Output the (X, Y) coordinate of the center of the cell containing the given text.  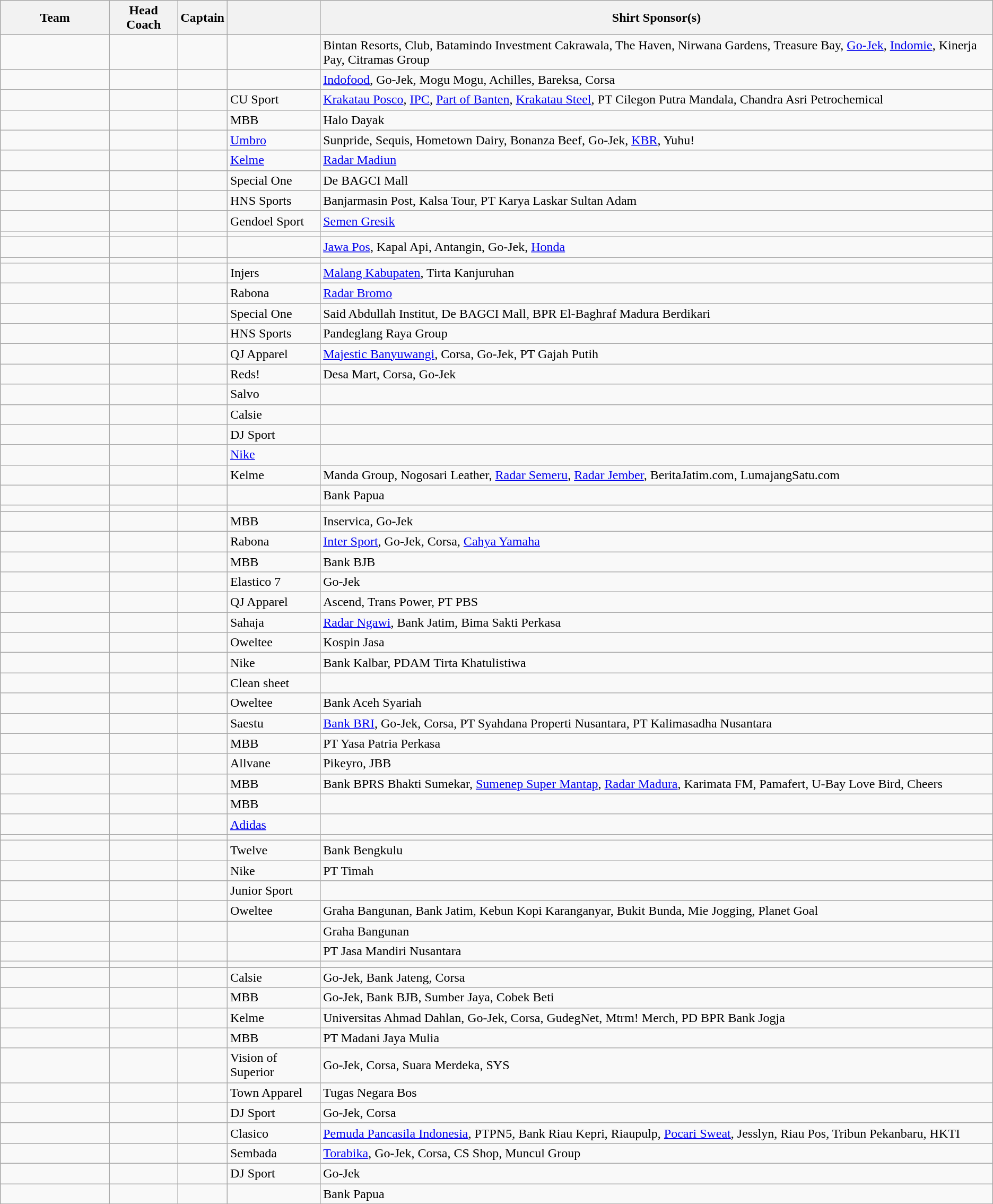
Bank BPRS Bhakti Sumekar, Sumenep Super Mantap, Radar Madura, Karimata FM, Pamafert, U-Bay Love Bird, Cheers (657, 784)
De BAGCI Mall (657, 180)
Said Abdullah Institut, De BAGCI Mall, BPR El-Baghraf Madura Berdikari (657, 314)
Twelve (274, 850)
Bintan Resorts, Club, Batamindo Investment Cakrawala, The Haven, Nirwana Gardens, Treasure Bay, Go-Jek, Indomie, Kinerja Pay, Citramas Group (657, 52)
Town Apparel (274, 1093)
Ascend, Trans Power, PT PBS (657, 602)
Radar Ngawi, Bank Jatim, Bima Sakti Perkasa (657, 622)
PT Jasa Mandiri Nusantara (657, 951)
Indofood, Go-Jek, Mogu Mogu, Achilles, Bareksa, Corsa (657, 80)
Bank BJB (657, 562)
Sunpride, Sequis, Hometown Dairy, Bonanza Beef, Go-Jek, KBR, Yuhu! (657, 140)
Sembada (274, 1153)
Sahaja (274, 622)
Radar Bromo (657, 293)
Radar Madiun (657, 160)
Tugas Negara Bos (657, 1093)
Salvo (274, 394)
Go-Jek, Bank BJB, Sumber Jaya, Cobek Beti (657, 998)
Graha Bangunan (657, 931)
Head Coach (143, 18)
Bank BRI, Go-Jek, Corsa, PT Syahdana Properti Nusantara, PT Kalimasadha Nusantara (657, 723)
Krakatau Posco, IPC, Part of Banten, Krakatau Steel, PT Cilegon Putra Mandala, Chandra Asri Petrochemical (657, 100)
Jawa Pos, Kapal Api, Antangin, Go-Jek, Honda (657, 247)
Desa Mart, Corsa, Go-Jek (657, 374)
Pikeyro, JBB (657, 764)
Umbro (274, 140)
Shirt Sponsor(s) (657, 18)
Gendoel Sport (274, 221)
Malang Kabupaten, Tirta Kanjuruhan (657, 273)
Clasico (274, 1133)
Saestu (274, 723)
Allvane (274, 764)
Elastico 7 (274, 582)
Vision of Superior (274, 1066)
Adidas (274, 824)
CU Sport (274, 100)
Inservica, Go-Jek (657, 521)
Team (55, 18)
Semen Gresik (657, 221)
Torabika, Go-Jek, Corsa, CS Shop, Muncul Group (657, 1153)
Banjarmasin Post, Kalsa Tour, PT Karya Laskar Sultan Adam (657, 201)
Manda Group, Nogosari Leather, Radar Semeru, Radar Jember, BeritaJatim.com, LumajangSatu.com (657, 475)
Junior Sport (274, 891)
PT Madani Jaya Mulia (657, 1038)
Halo Dayak (657, 120)
Go-Jek, Corsa, Suara Merdeka, SYS (657, 1066)
Kospin Jasa (657, 643)
Clean sheet (274, 683)
Reds! (274, 374)
Bank Kalbar, PDAM Tirta Khatulistiwa (657, 663)
Pemuda Pancasila Indonesia, PTPN5, Bank Riau Kepri, Riaupulp, Pocari Sweat, Jesslyn, Riau Pos, Tribun Pekanbaru, HKTI (657, 1133)
Bank Bengkulu (657, 850)
Captain (203, 18)
Majestic Banyuwangi, Corsa, Go-Jek, PT Gajah Putih (657, 354)
Inter Sport, Go-Jek, Corsa, Cahya Yamaha (657, 541)
Go-Jek, Corsa (657, 1113)
Go-Jek, Bank Jateng, Corsa (657, 977)
Pandeglang Raya Group (657, 334)
Bank Aceh Syariah (657, 703)
Graha Bangunan, Bank Jatim, Kebun Kopi Karanganyar, Bukit Bunda, Mie Jogging, Planet Goal (657, 911)
Universitas Ahmad Dahlan, Go-Jek, Corsa, GudegNet, Mtrm! Merch, PD BPR Bank Jogja (657, 1018)
Injers (274, 273)
PT Timah (657, 871)
PT Yasa Patria Perkasa (657, 743)
